Locate the cell with the specified text and output its [X, Y] center coordinate. 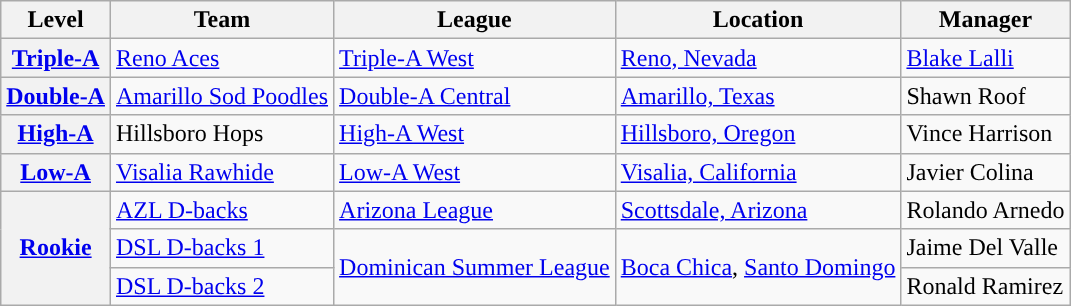
Team [222, 20]
Amarillo, Texas [758, 96]
Visalia Rawhide [222, 172]
DSL D-backs 2 [222, 286]
Scottsdale, Arizona [758, 210]
Amarillo Sod Poodles [222, 96]
High-A [56, 134]
Vince Harrison [986, 134]
Triple-A West [475, 58]
Manager [986, 20]
Hillsboro, Oregon [758, 134]
Double-A Central [475, 96]
Ronald Ramirez [986, 286]
Boca Chica, Santo Domingo [758, 267]
Triple-A [56, 58]
Arizona League [475, 210]
AZL D-backs [222, 210]
Low-A West [475, 172]
Dominican Summer League [475, 267]
Double-A [56, 96]
League [475, 20]
Jaime Del Valle [986, 248]
Visalia, California [758, 172]
Rolando Arnedo [986, 210]
DSL D-backs 1 [222, 248]
Location [758, 20]
Level [56, 20]
High-A West [475, 134]
Shawn Roof [986, 96]
Reno Aces [222, 58]
Blake Lalli [986, 58]
Rookie [56, 248]
Reno, Nevada [758, 58]
Low-A [56, 172]
Hillsboro Hops [222, 134]
Javier Colina [986, 172]
